Determine the (X, Y) coordinate at the center of the cell enclosing the given text.  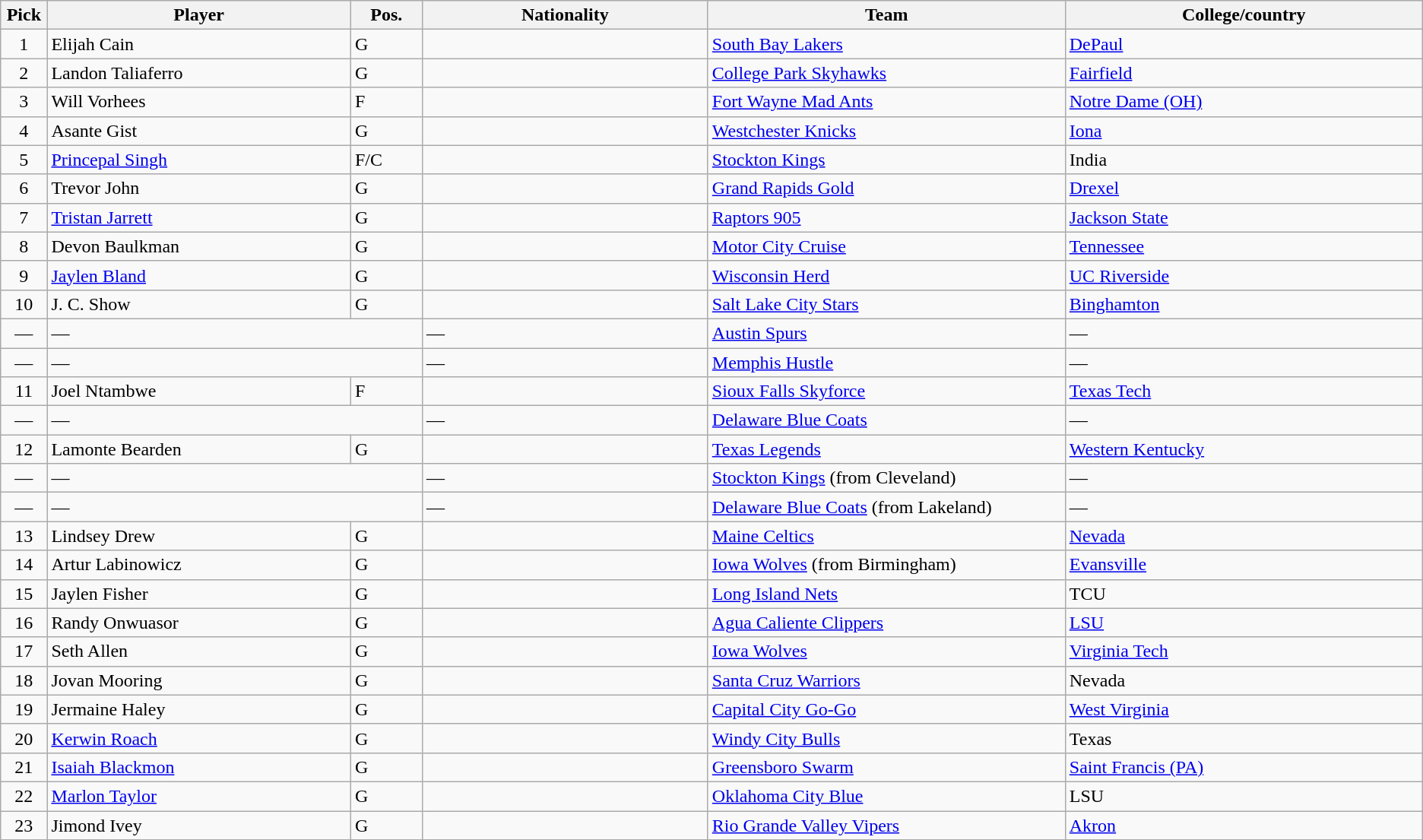
14 (24, 565)
Sioux Falls Skyforce (886, 391)
Jimond Ivey (199, 825)
Virginia Tech (1244, 651)
13 (24, 536)
Jermaine Haley (199, 709)
2 (24, 73)
Binghamton (1244, 304)
Team (886, 15)
South Bay Lakers (886, 44)
Motor City Cruise (886, 246)
Agua Caliente Clippers (886, 623)
Western Kentucky (1244, 449)
Delaware Blue Coats (from Lakeland) (886, 507)
India (1244, 160)
Isaiah Blackmon (199, 767)
4 (24, 131)
Seth Allen (199, 651)
Kerwin Roach (199, 738)
Long Island Nets (886, 594)
Randy Onwuasor (199, 623)
Will Vorhees (199, 102)
Jaylen Fisher (199, 594)
Pos. (386, 15)
19 (24, 709)
F/C (386, 160)
Wisconsin Herd (886, 275)
Asante Gist (199, 131)
J. C. Show (199, 304)
17 (24, 651)
10 (24, 304)
Fairfield (1244, 73)
5 (24, 160)
Stockton Kings (886, 160)
Rio Grande Valley Vipers (886, 825)
Grand Rapids Gold (886, 189)
UC Riverside (1244, 275)
Westchester Knicks (886, 131)
Iona (1244, 131)
Drexel (1244, 189)
Notre Dame (OH) (1244, 102)
West Virginia (1244, 709)
Elijah Cain (199, 44)
11 (24, 391)
Pick (24, 15)
Jovan Mooring (199, 680)
Jackson State (1244, 217)
Lindsey Drew (199, 536)
College Park Skyhawks (886, 73)
Salt Lake City Stars (886, 304)
22 (24, 796)
15 (24, 594)
16 (24, 623)
Stockton Kings (from Cleveland) (886, 478)
21 (24, 767)
Texas Tech (1244, 391)
18 (24, 680)
20 (24, 738)
9 (24, 275)
Memphis Hustle (886, 363)
Santa Cruz Warriors (886, 680)
3 (24, 102)
Joel Ntambwe (199, 391)
7 (24, 217)
Tristan Jarrett (199, 217)
6 (24, 189)
Nationality (565, 15)
Lamonte Bearden (199, 449)
Windy City Bulls (886, 738)
Devon Baulkman (199, 246)
Player (199, 15)
Texas Legends (886, 449)
Oklahoma City Blue (886, 796)
Greensboro Swarm (886, 767)
Artur Labinowicz (199, 565)
Raptors 905 (886, 217)
Akron (1244, 825)
Landon Taliaferro (199, 73)
12 (24, 449)
Fort Wayne Mad Ants (886, 102)
Evansville (1244, 565)
Iowa Wolves (886, 651)
Jaylen Bland (199, 275)
Texas (1244, 738)
Tennessee (1244, 246)
DePaul (1244, 44)
Iowa Wolves (from Birmingham) (886, 565)
Marlon Taylor (199, 796)
TCU (1244, 594)
Delaware Blue Coats (886, 420)
Trevor John (199, 189)
Princepal Singh (199, 160)
Capital City Go-Go (886, 709)
College/country (1244, 15)
Austin Spurs (886, 333)
Saint Francis (PA) (1244, 767)
8 (24, 246)
1 (24, 44)
23 (24, 825)
Maine Celtics (886, 536)
